Determine the (x, y) coordinate at the center of the cell enclosing the given text.  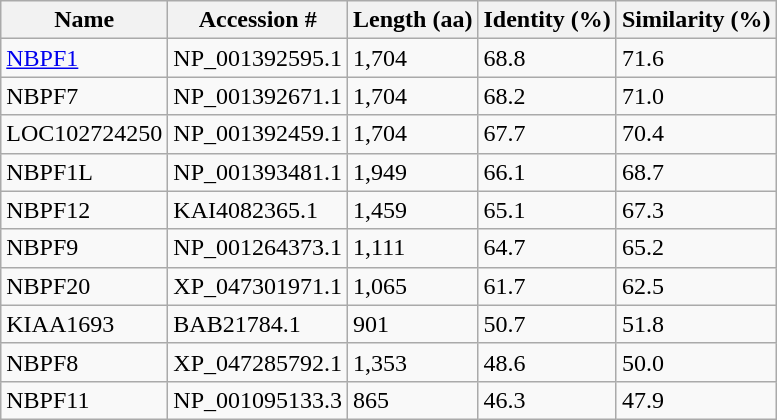
NP_001392595.1 (258, 58)
1,459 (413, 210)
51.8 (696, 324)
BAB21784.1 (258, 324)
NBPF7 (84, 96)
64.7 (547, 248)
50.7 (547, 324)
Accession # (258, 20)
68.7 (696, 172)
NP_001264373.1 (258, 248)
Identity (%) (547, 20)
70.4 (696, 134)
67.3 (696, 210)
Name (84, 20)
1,065 (413, 286)
71.6 (696, 58)
865 (413, 400)
XP_047285792.1 (258, 362)
46.3 (547, 400)
48.6 (547, 362)
901 (413, 324)
NP_001392459.1 (258, 134)
KAI4082365.1 (258, 210)
62.5 (696, 286)
NBPF9 (84, 248)
NBPF12 (84, 210)
Length (aa) (413, 20)
50.0 (696, 362)
67.7 (547, 134)
NP_001392671.1 (258, 96)
LOC102724250 (84, 134)
47.9 (696, 400)
NP_001095133.3 (258, 400)
NBPF20 (84, 286)
71.0 (696, 96)
1,949 (413, 172)
NBPF8 (84, 362)
KIAA1693 (84, 324)
65.2 (696, 248)
61.7 (547, 286)
1,111 (413, 248)
XP_047301971.1 (258, 286)
NBPF1L (84, 172)
NBPF1 (84, 58)
NBPF11 (84, 400)
65.1 (547, 210)
68.2 (547, 96)
66.1 (547, 172)
Similarity (%) (696, 20)
1,353 (413, 362)
NP_001393481.1 (258, 172)
68.8 (547, 58)
